From the cell containing the given text, extract its center point as [X, Y] coordinate. 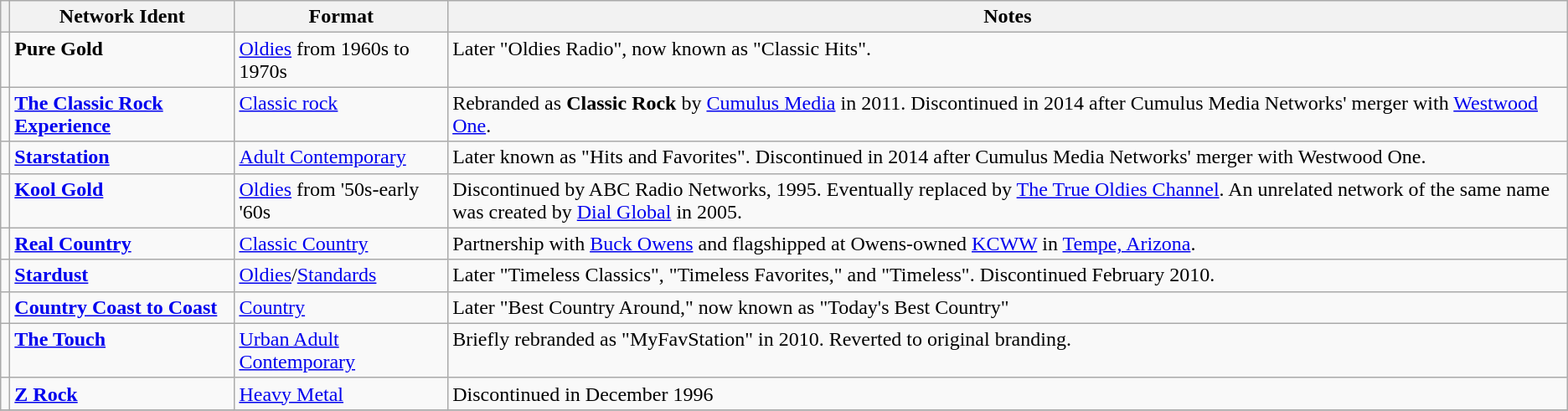
Later known as "Hits and Favorites". Discontinued in 2014 after Cumulus Media Networks' merger with Westwood One. [1008, 157]
Classic Country [342, 244]
Later "Oldies Radio", now known as "Classic Hits". [1008, 60]
Country Coast to Coast [122, 307]
Partnership with Buck Owens and flagshipped at Owens-owned KCWW in Tempe, Arizona. [1008, 244]
Notes [1008, 17]
Kool Gold [122, 201]
Heavy Metal [342, 393]
Country [342, 307]
Adult Contemporary [342, 157]
Oldies/Standards [342, 275]
Later "Timeless Classics", "Timeless Favorites," and "Timeless". Discontinued February 2010. [1008, 275]
Briefly rebranded as "MyFavStation" in 2010. Reverted to original branding. [1008, 350]
Urban Adult Contemporary [342, 350]
Classic rock [342, 114]
The Touch [122, 350]
Pure Gold [122, 60]
Later "Best Country Around," now known as "Today's Best Country" [1008, 307]
The Classic Rock Experience [122, 114]
Stardust [122, 275]
Format [342, 17]
Rebranded as Classic Rock by Cumulus Media in 2011. Discontinued in 2014 after Cumulus Media Networks' merger with Westwood One. [1008, 114]
Real Country [122, 244]
Discontinued in December 1996 [1008, 393]
Starstation [122, 157]
Oldies from 1960s to 1970s [342, 60]
Z Rock [122, 393]
Network Ident [122, 17]
Oldies from '50s-early '60s [342, 201]
